Output the (x, y) coordinate of the center of the cell containing the given text.  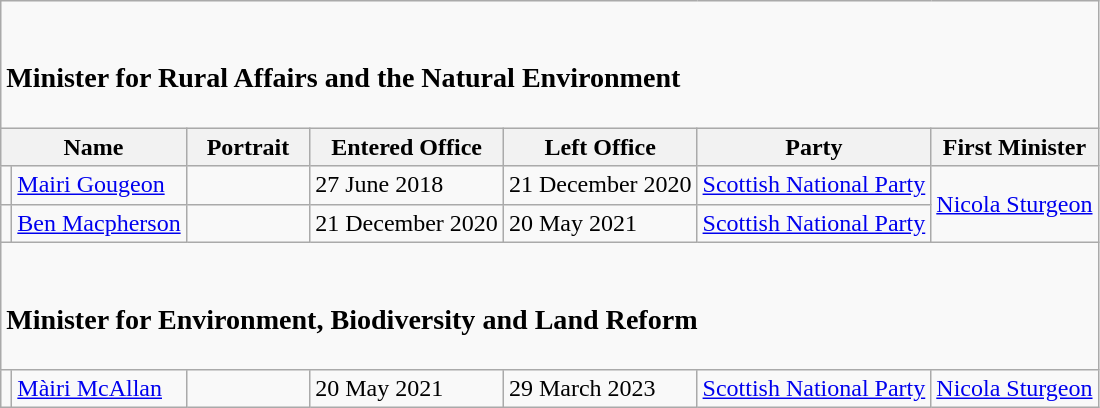
Portrait (248, 147)
Left Office (600, 147)
Mairi Gougeon (99, 185)
First Minister (1014, 147)
Name (94, 147)
Minister for Environment, Biodiversity and Land Reform (550, 306)
27 June 2018 (407, 185)
Ben Macpherson (99, 223)
Party (814, 147)
Minister for Rural Affairs and the Natural Environment (550, 64)
Entered Office (407, 147)
Màiri McAllan (99, 388)
29 March 2023 (600, 388)
